For the text-containing cell, return its midpoint in (X, Y) coordinate format. 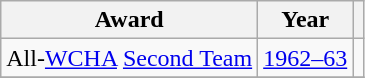
Year (306, 20)
All-WCHA Second Team (130, 58)
Award (130, 20)
1962–63 (306, 58)
